Scan for the cell matching the given text and deliver its (x, y) coordinate at center. 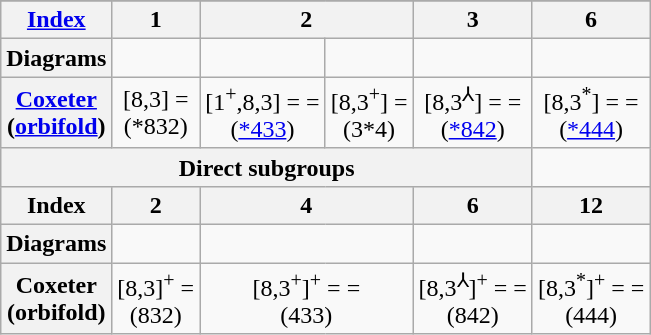
4 (306, 205)
[8,3*] = = (*444) (590, 113)
[8,3*]+ = = (444) (590, 299)
[8,3⅄] = = (*842) (472, 113)
12 (590, 205)
1 (156, 20)
[1+,8,3] = = (*433) (262, 113)
[8,3⅄]+ = = (842) (472, 299)
3 (472, 20)
Direct subgroups (267, 167)
[8,3] = (*832) (156, 113)
[8,3+]+ = = (433) (306, 299)
[8,3]+ = (832) (156, 299)
[8,3+] = (3*4) (369, 113)
